Pinpoint the cell where the given text exists, returning its (x, y) midpoint coordinate. 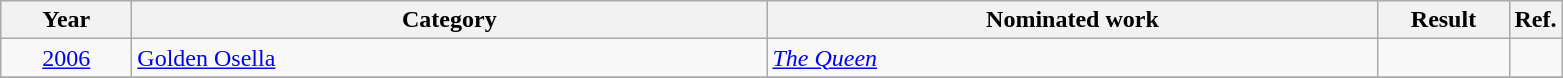
Golden Osella (450, 58)
The Queen (1072, 58)
2006 (66, 58)
Ref. (1536, 20)
Category (450, 20)
Nominated work (1072, 20)
Year (66, 20)
Result (1444, 20)
